Capture the cell that displays the provided text and extract its [x, y] central coordinate. 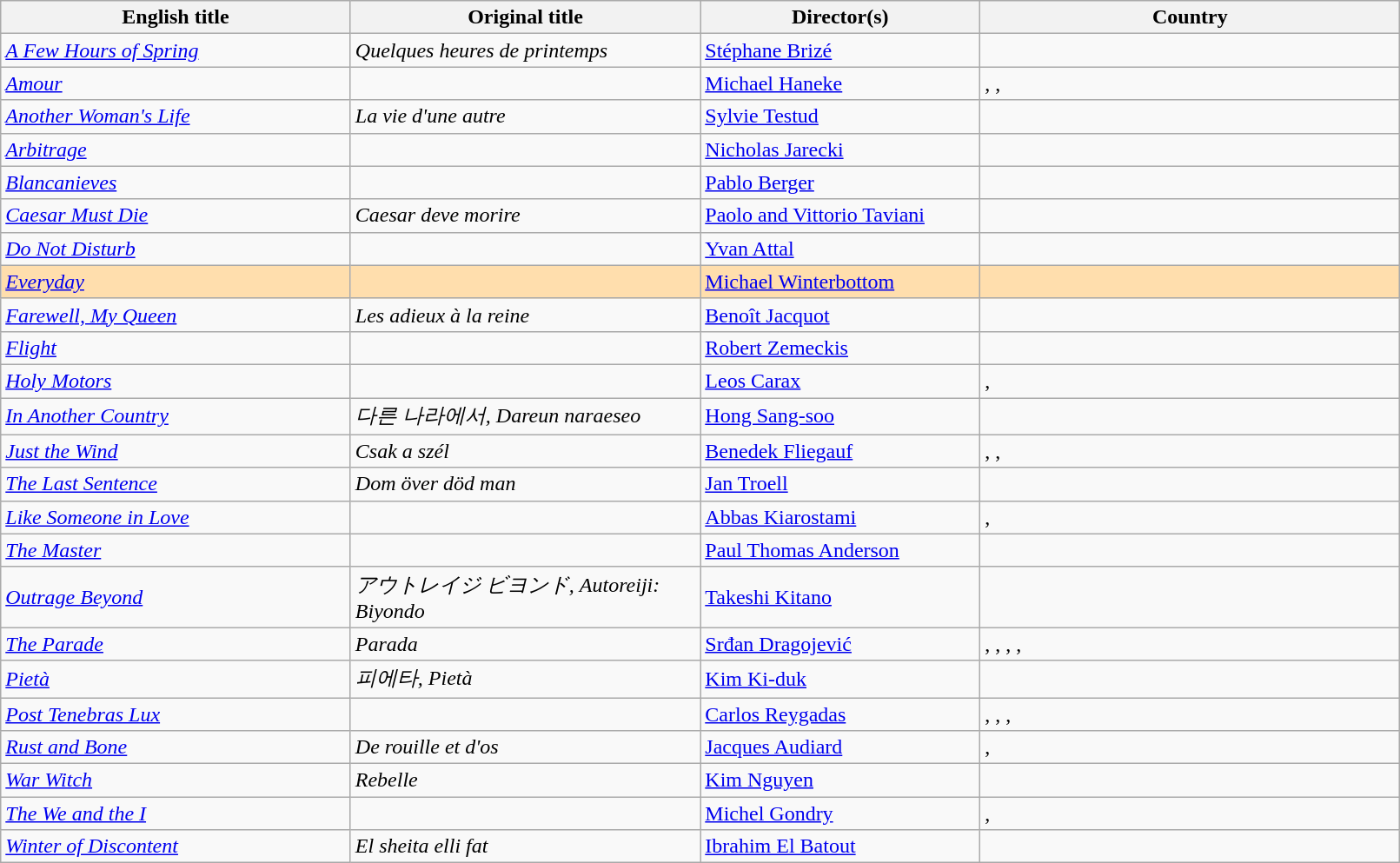
Flight [176, 348]
English title [176, 17]
The Master [176, 550]
Kim Ki-duk [840, 680]
Les adieux à la reine [525, 315]
Michel Gondry [840, 813]
, , , , [1191, 644]
Jan Troell [840, 484]
The Parade [176, 644]
Just the Wind [176, 451]
피에타, Pietà [525, 680]
Kim Nguyen [840, 780]
Srđan Dragojević [840, 644]
Director(s) [840, 17]
Paul Thomas Anderson [840, 550]
Jacques Audiard [840, 747]
Winter of Discontent [176, 846]
アウトレイジ ビヨンド, Autoreiji: Biyondo [525, 597]
Caesar deve morire [525, 216]
Stéphane Brizé [840, 50]
Rebelle [525, 780]
Rust and Bone [176, 747]
Ibrahim El Batout [840, 846]
Arbitrage [176, 149]
Michael Winterbottom [840, 282]
Another Woman's Life [176, 116]
Csak a szél [525, 451]
Farewell, My Queen [176, 315]
La vie d'une autre [525, 116]
Pablo Berger [840, 183]
Hong Sang-soo [840, 417]
Benoît Jacquot [840, 315]
Michael Haneke [840, 83]
War Witch [176, 780]
Pietà [176, 680]
The Last Sentence [176, 484]
Nicholas Jarecki [840, 149]
Yvan Attal [840, 249]
Dom över död man [525, 484]
Carlos Reygadas [840, 714]
Amour [176, 83]
The We and the I [176, 813]
A Few Hours of Spring [176, 50]
Post Tenebras Lux [176, 714]
El sheita elli fat [525, 846]
다른 나라에서, Dareun naraeseo [525, 417]
Outrage Beyond [176, 597]
Abbas Kiarostami [840, 517]
Do Not Disturb [176, 249]
Everyday [176, 282]
Paolo and Vittorio Taviani [840, 216]
Quelques heures de printemps [525, 50]
, , , [1191, 714]
Sylvie Testud [840, 116]
Original title [525, 17]
Country [1191, 17]
De rouille et d'os [525, 747]
Takeshi Kitano [840, 597]
Parada [525, 644]
Like Someone in Love [176, 517]
Benedek Fliegauf [840, 451]
Robert Zemeckis [840, 348]
Caesar Must Die [176, 216]
In Another Country [176, 417]
Leos Carax [840, 381]
Holy Motors [176, 381]
Blancanieves [176, 183]
